Find where the given text appears and provide that cell's center as [x, y] coordinate. 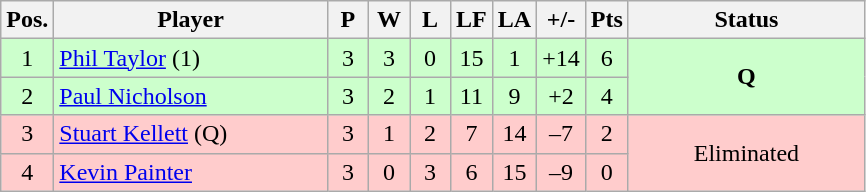
–7 [562, 134]
11 [472, 96]
LA [514, 20]
+/- [562, 20]
Q [746, 77]
–9 [562, 172]
Player [191, 20]
P [348, 20]
Eliminated [746, 153]
LF [472, 20]
Stuart Kellett (Q) [191, 134]
Pts [606, 20]
Pos. [28, 20]
9 [514, 96]
+14 [562, 58]
Kevin Painter [191, 172]
W [388, 20]
14 [514, 134]
Phil Taylor (1) [191, 58]
Status [746, 20]
+2 [562, 96]
L [430, 20]
Paul Nicholson [191, 96]
7 [472, 134]
